From the cell containing the given text, extract its center point as (x, y) coordinate. 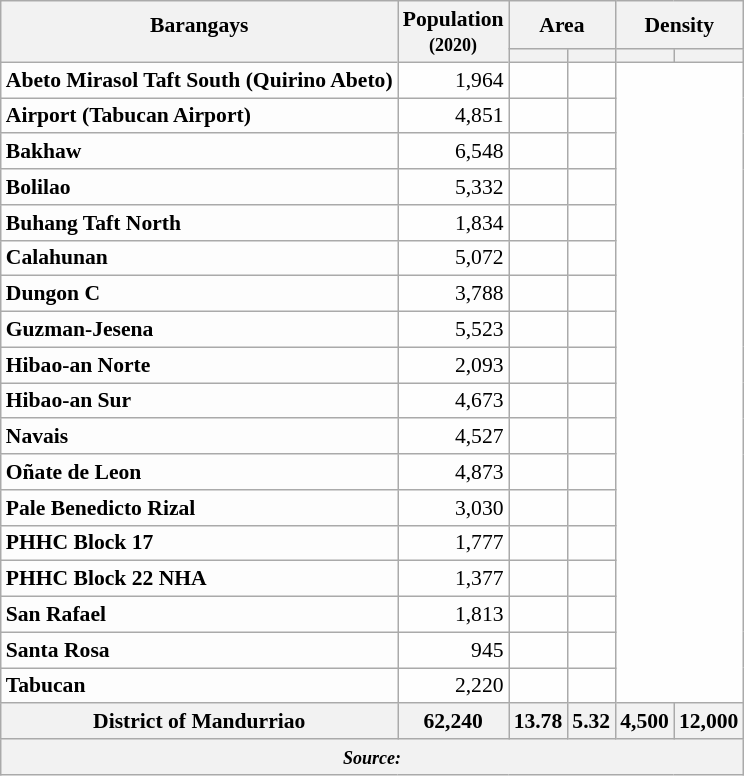
1,377 (454, 579)
Oñate de Leon (200, 472)
2,220 (454, 686)
Tabucan (200, 686)
5.32 (591, 722)
5,523 (454, 330)
1,964 (454, 80)
945 (454, 650)
San Rafael (200, 615)
Density (679, 25)
Airport (Tabucan Airport) (200, 116)
PHHC Block 17 (200, 543)
4,873 (454, 472)
5,332 (454, 187)
Population(2020) (454, 32)
1,834 (454, 223)
Navais (200, 437)
Abeto Mirasol Taft South (Quirino Abeto) (200, 80)
Source: (372, 757)
4,673 (454, 401)
Pale Benedicto Rizal (200, 508)
PHHC Block 22 NHA (200, 579)
4,500 (644, 722)
Hibao-an Sur (200, 401)
Hibao-an Norte (200, 365)
Dungon C (200, 294)
2,093 (454, 365)
1,777 (454, 543)
6,548 (454, 152)
4,527 (454, 437)
Barangays (200, 25)
District of Mandurriao (200, 722)
Bakhaw (200, 152)
1,813 (454, 615)
3,030 (454, 508)
13.78 (538, 722)
Area (562, 25)
Buhang Taft North (200, 223)
Bolilao (200, 187)
3,788 (454, 294)
5,072 (454, 258)
Calahunan (200, 258)
4,851 (454, 116)
Santa Rosa (200, 650)
Guzman-Jesena (200, 330)
12,000 (708, 722)
62,240 (454, 722)
